Locate the cell with the specified text and output its [X, Y] center coordinate. 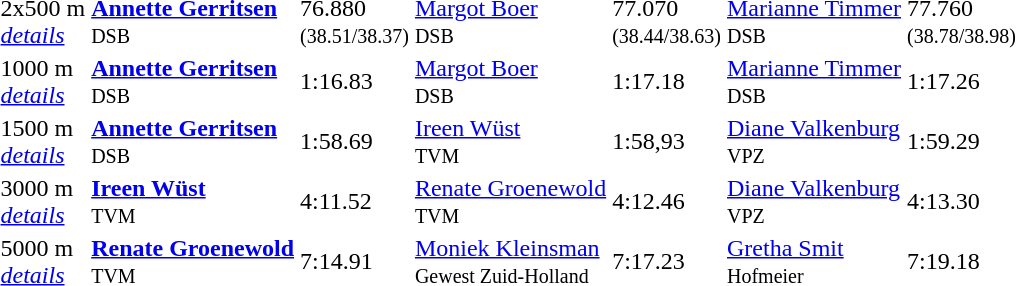
Marianne TimmerDSB [814, 82]
1:58,93 [667, 142]
1:58.69 [355, 142]
1:17.18 [667, 82]
4:11.52 [355, 202]
Renate GroenewoldTVM [510, 202]
Margot BoerDSB [510, 82]
4:12.46 [667, 202]
1:16.83 [355, 82]
